Determine the (x, y) coordinate at the center of the cell enclosing the given text.  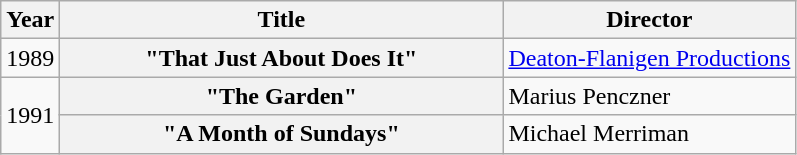
"That Just About Does It" (282, 58)
Deaton-Flanigen Productions (650, 58)
Marius Penczner (650, 96)
1991 (30, 115)
Michael Merriman (650, 134)
Year (30, 20)
"A Month of Sundays" (282, 134)
"The Garden" (282, 96)
Director (650, 20)
1989 (30, 58)
Title (282, 20)
